Detect which cell encompasses the target text, then output its (X, Y) center coordinate. 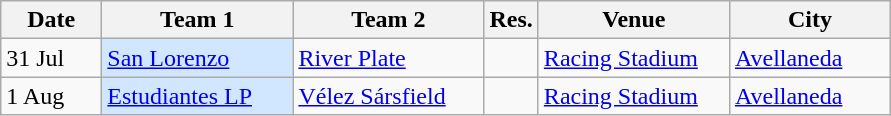
1 Aug (52, 96)
San Lorenzo (198, 58)
Res. (511, 20)
31 Jul (52, 58)
Estudiantes LP (198, 96)
Date (52, 20)
River Plate (388, 58)
Venue (634, 20)
Team 1 (198, 20)
Team 2 (388, 20)
Vélez Sársfield (388, 96)
City (810, 20)
